Output the [x, y] coordinate of the center of the cell containing the given text.  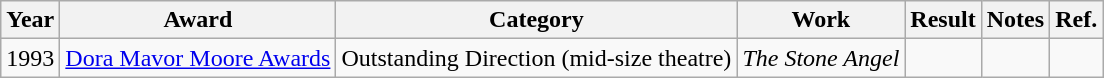
Year [30, 20]
Outstanding Direction (mid-size theatre) [536, 58]
Category [536, 20]
Work [821, 20]
Dora Mavor Moore Awards [198, 58]
Notes [1015, 20]
Award [198, 20]
Ref. [1076, 20]
1993 [30, 58]
Result [943, 20]
The Stone Angel [821, 58]
